Return the (X, Y) coordinate for the center point of the cell that contains the specified text.  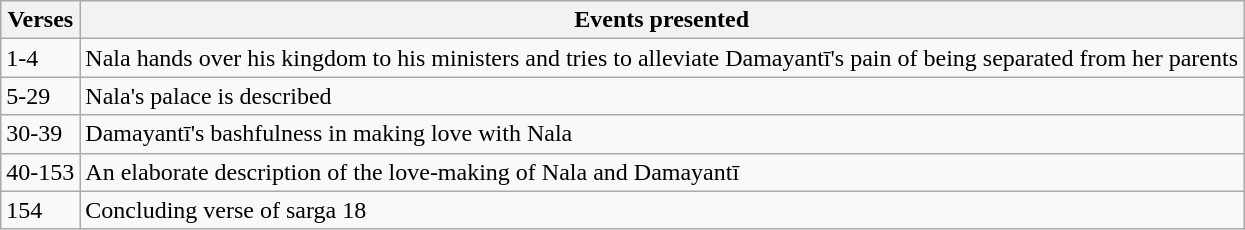
Concluding verse of sarga 18 (662, 210)
30-39 (40, 134)
An elaborate description of the love-making of Nala and Damayantī (662, 172)
Verses (40, 20)
Nala hands over his kingdom to his ministers and tries to alleviate Damayantī's pain of being separated from her parents (662, 58)
Events presented (662, 20)
1-4 (40, 58)
Damayantī's bashfulness in making love with Nala (662, 134)
40-153 (40, 172)
5-29 (40, 96)
154 (40, 210)
Nala's palace is described (662, 96)
